Detect which cell encompasses the target text, then output its (x, y) center coordinate. 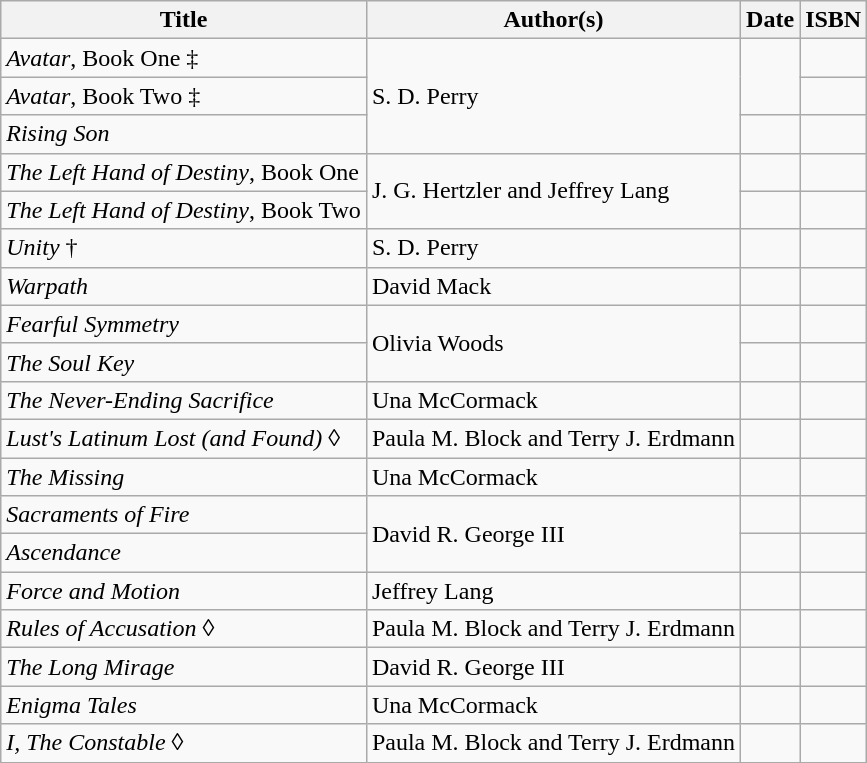
Rising Son (184, 134)
The Long Mirage (184, 667)
Enigma Tales (184, 705)
Olivia Woods (553, 343)
Fearful Symmetry (184, 324)
Force and Motion (184, 591)
David Mack (553, 286)
Title (184, 20)
The Left Hand of Destiny, Book Two (184, 210)
The Never-Ending Sacrifice (184, 400)
Ascendance (184, 553)
Avatar, Book Two ‡ (184, 96)
ISBN (834, 20)
Lust's Latinum Lost (and Found) ◊ (184, 438)
Avatar, Book One ‡ (184, 58)
The Soul Key (184, 362)
Sacraments of Fire (184, 515)
J. G. Hertzler and Jeffrey Lang (553, 191)
Rules of Accusation ◊ (184, 629)
Author(s) (553, 20)
Unity † (184, 248)
I, The Constable ◊ (184, 743)
The Missing (184, 477)
The Left Hand of Destiny, Book One (184, 172)
Jeffrey Lang (553, 591)
Date (770, 20)
Warpath (184, 286)
